Identify which cell holds the provided text, then report its (X, Y) central coordinate. 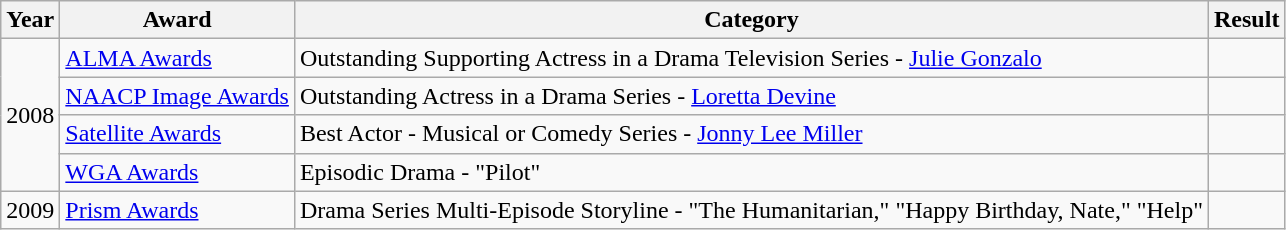
2009 (30, 210)
NAACP Image Awards (178, 96)
Drama Series Multi-Episode Storyline - "The Humanitarian," "Happy Birthday, Nate," "Help" (751, 210)
Episodic Drama - "Pilot" (751, 172)
2008 (30, 115)
Satellite Awards (178, 134)
Result (1247, 20)
Award (178, 20)
Prism Awards (178, 210)
Outstanding Supporting Actress in a Drama Television Series - Julie Gonzalo (751, 58)
WGA Awards (178, 172)
Best Actor - Musical or Comedy Series - Jonny Lee Miller (751, 134)
Category (751, 20)
Outstanding Actress in a Drama Series - Loretta Devine (751, 96)
ALMA Awards (178, 58)
Year (30, 20)
